From the cell containing the given text, extract its center point as (X, Y) coordinate. 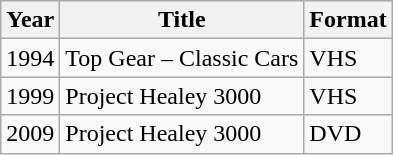
Top Gear – Classic Cars (182, 58)
Title (182, 20)
Year (30, 20)
2009 (30, 134)
1994 (30, 58)
DVD (348, 134)
Format (348, 20)
1999 (30, 96)
